Extract the (X, Y) coordinate from the center of the cell holding the provided text.  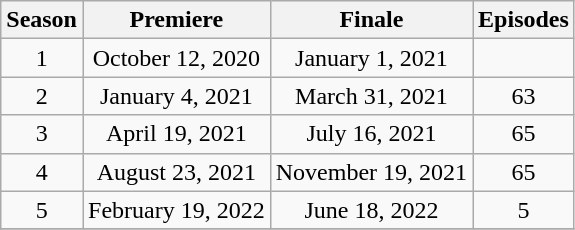
1 (42, 58)
January 4, 2021 (176, 96)
July 16, 2021 (371, 134)
Season (42, 20)
February 19, 2022 (176, 210)
March 31, 2021 (371, 96)
63 (524, 96)
Premiere (176, 20)
January 1, 2021 (371, 58)
Finale (371, 20)
Episodes (524, 20)
3 (42, 134)
2 (42, 96)
June 18, 2022 (371, 210)
4 (42, 172)
October 12, 2020 (176, 58)
April 19, 2021 (176, 134)
August 23, 2021 (176, 172)
November 19, 2021 (371, 172)
